Return [x, y] of the center of cell containing provided text 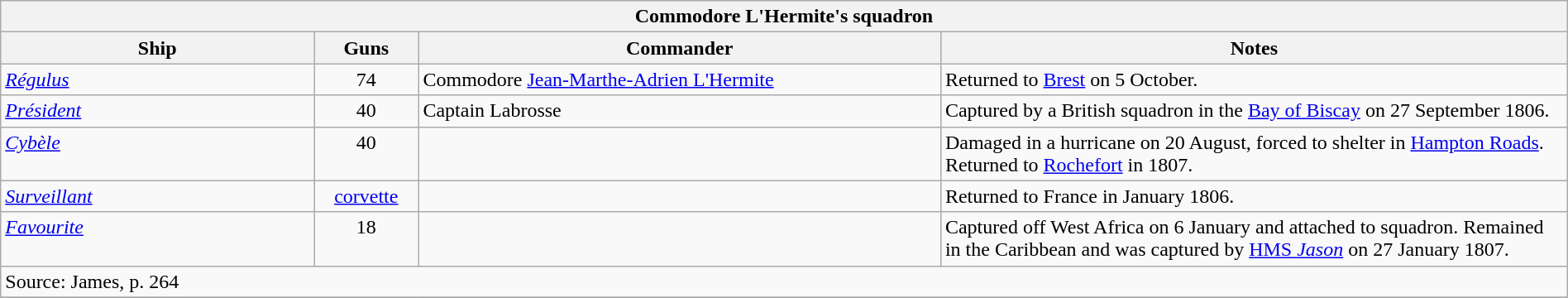
Ship [157, 48]
corvette [366, 196]
Returned to Brest on 5 October. [1254, 79]
74 [366, 79]
Damaged in a hurricane on 20 August, forced to shelter in Hampton Roads. Returned to Rochefort in 1807. [1254, 154]
Commodore Jean-Marthe-Adrien L'Hermite [680, 79]
Captured by a British squadron in the Bay of Biscay on 27 September 1806. [1254, 111]
Captain Labrosse [680, 111]
18 [366, 238]
Commodore L'Hermite's squadron [784, 17]
Régulus [157, 79]
Captured off West Africa on 6 January and attached to squadron. Remained in the Caribbean and was captured by HMS Jason on 27 January 1807. [1254, 238]
Commander [680, 48]
Cybèle [157, 154]
Source: James, p. 264 [784, 281]
Returned to France in January 1806. [1254, 196]
Guns [366, 48]
Surveillant [157, 196]
Président [157, 111]
Notes [1254, 48]
Favourite [157, 238]
